Return [X, Y] of the center of cell containing provided text 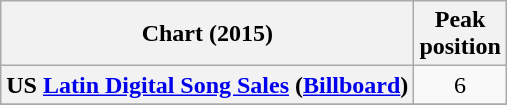
Peakposition [460, 34]
6 [460, 85]
US Latin Digital Song Sales (Billboard) [208, 85]
Chart (2015) [208, 34]
